Locate the cell with the specified text and output its (x, y) center coordinate. 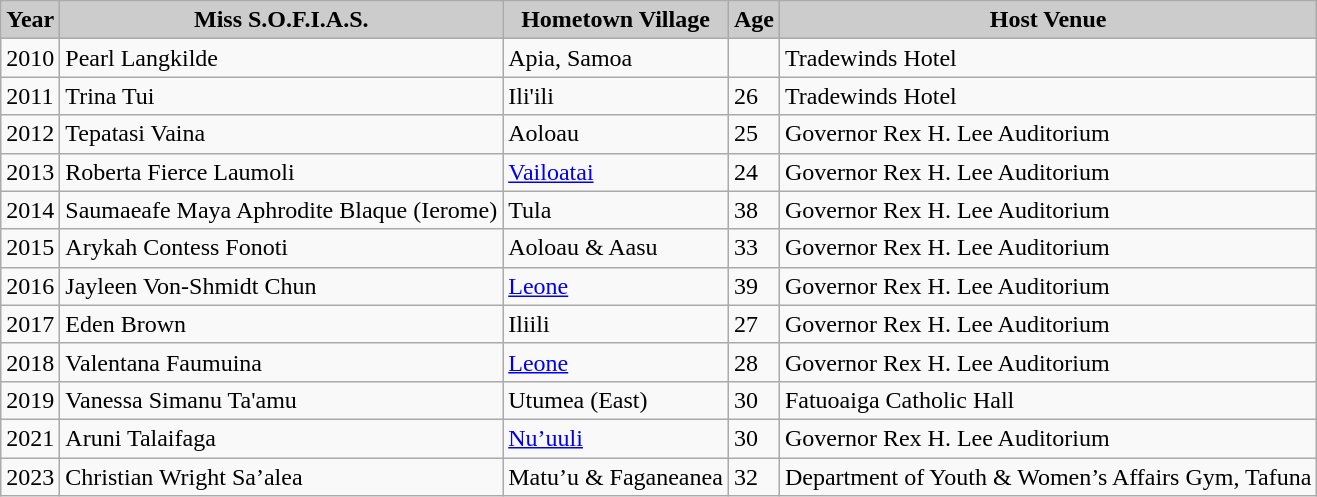
Aoloau (616, 134)
Valentana Faumuina (282, 362)
2019 (30, 400)
2015 (30, 248)
Miss S.O.F.I.A.S. (282, 20)
2017 (30, 324)
2023 (30, 477)
2021 (30, 438)
Apia, Samoa (616, 58)
2014 (30, 210)
Eden Brown (282, 324)
Hometown Village (616, 20)
2018 (30, 362)
2016 (30, 286)
32 (754, 477)
Pearl Langkilde (282, 58)
Age (754, 20)
2010 (30, 58)
Jayleen Von-Shmidt Chun (282, 286)
Host Venue (1048, 20)
2012 (30, 134)
25 (754, 134)
2011 (30, 96)
Trina Tui (282, 96)
27 (754, 324)
Aruni Talaifaga (282, 438)
24 (754, 172)
Department of Youth & Women’s Affairs Gym, Tafuna (1048, 477)
Iliili (616, 324)
Fatuoaiga Catholic Hall (1048, 400)
Aoloau & Aasu (616, 248)
Utumea (East) (616, 400)
Tepatasi Vaina (282, 134)
Tula (616, 210)
Vanessa Simanu Ta'amu (282, 400)
Christian Wright Sa’alea (282, 477)
28 (754, 362)
Roberta Fierce Laumoli (282, 172)
Matu’u & Faganeanea (616, 477)
39 (754, 286)
Nu’uuli (616, 438)
26 (754, 96)
38 (754, 210)
Arykah Contess Fonoti (282, 248)
Vailoatai (616, 172)
2013 (30, 172)
Saumaeafe Maya Aphrodite Blaque (Ierome) (282, 210)
33 (754, 248)
Ili'ili (616, 96)
Year (30, 20)
